For the text-containing cell, return its midpoint in (x, y) coordinate format. 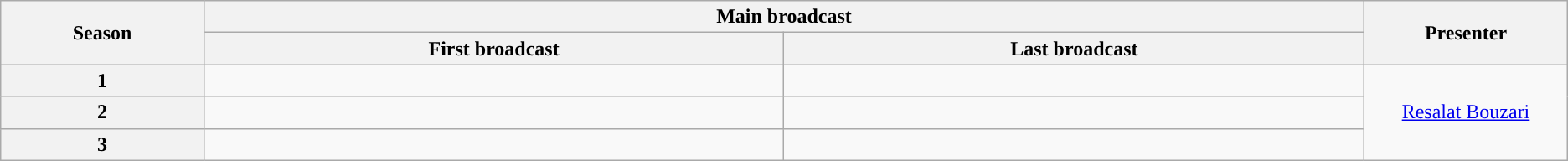
3 (102, 144)
Season (102, 33)
Last broadcast (1074, 49)
Presenter (1466, 33)
Resalat Bouzari (1466, 112)
Main broadcast (784, 17)
First broadcast (494, 49)
2 (102, 112)
1 (102, 80)
